For the text-containing cell, return its midpoint in (X, Y) coordinate format. 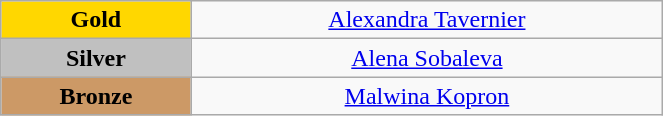
Alexandra Tavernier (427, 20)
Malwina Kopron (427, 96)
Silver (96, 58)
Gold (96, 20)
Bronze (96, 96)
Alena Sobaleva (427, 58)
